Capture the cell that displays the provided text and extract its [x, y] central coordinate. 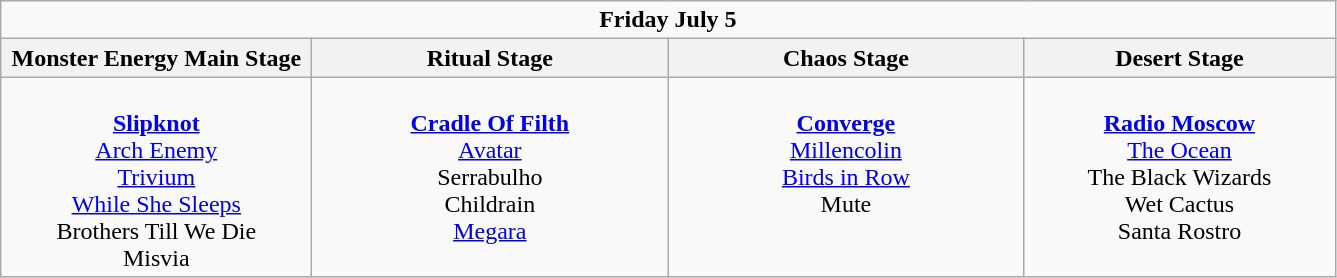
Radio Moscow The Ocean The Black Wizards Wet Cactus Santa Rostro [1180, 177]
Ritual Stage [490, 58]
Cradle Of Filth Avatar Serrabulho Childrain Megara [490, 177]
Converge Millencolin Birds in Row Mute [846, 177]
Friday July 5 [668, 20]
Chaos Stage [846, 58]
Monster Energy Main Stage [156, 58]
Slipknot Arch Enemy Trivium While She Sleeps Brothers Till We Die Misvia [156, 177]
Desert Stage [1180, 58]
